Provide the [X, Y] coordinate of the cell's center where the given text is located.  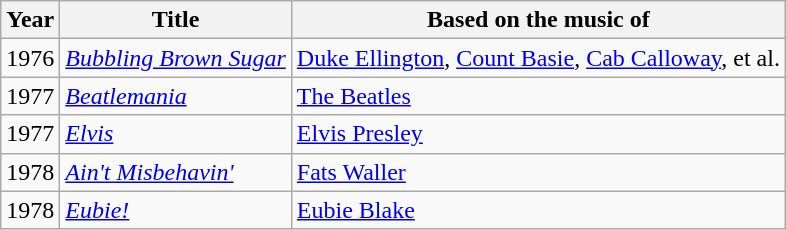
Duke Ellington, Count Basie, Cab Calloway, et al. [538, 58]
Elvis Presley [538, 134]
Year [30, 20]
Fats Waller [538, 172]
Elvis [176, 134]
Eubie Blake [538, 210]
Eubie! [176, 210]
Title [176, 20]
1976 [30, 58]
Bubbling Brown Sugar [176, 58]
Ain't Misbehavin' [176, 172]
The Beatles [538, 96]
Based on the music of [538, 20]
Beatlemania [176, 96]
